Extract the [X, Y] coordinate from the center of the cell holding the provided text.  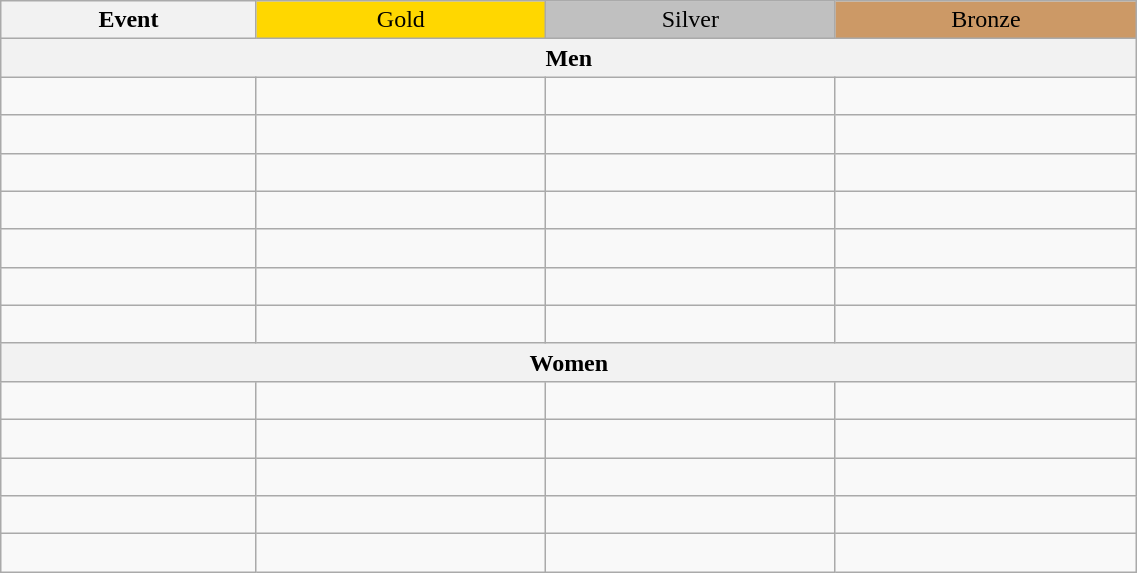
Event [128, 20]
Gold [400, 20]
Women [569, 362]
Bronze [986, 20]
Silver [691, 20]
Men [569, 58]
